Provide the (X, Y) coordinate of the cell's center where the given text is located.  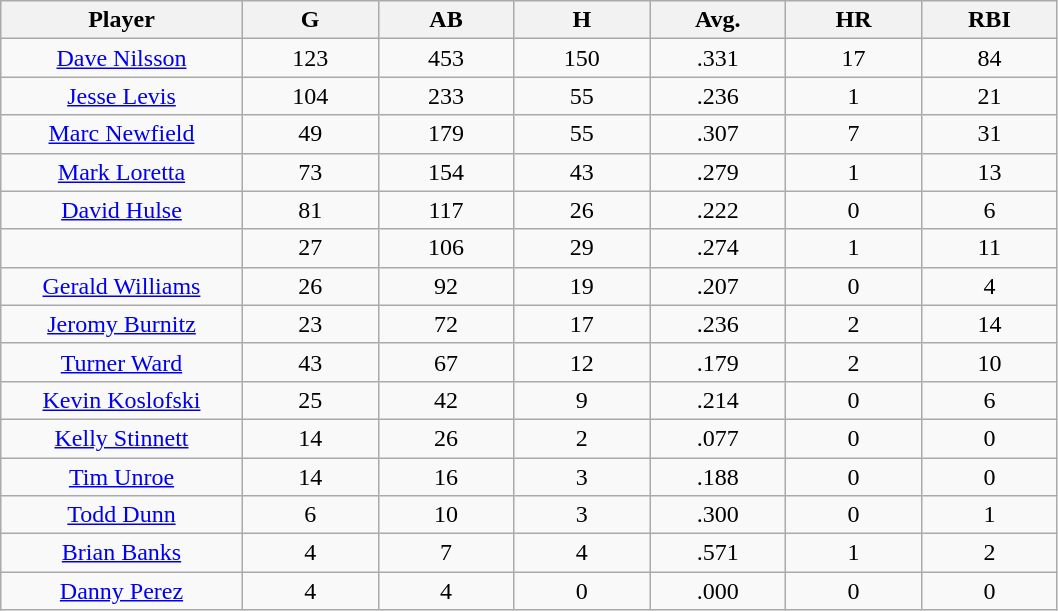
72 (446, 324)
David Hulse (122, 210)
.222 (718, 210)
179 (446, 134)
42 (446, 400)
117 (446, 210)
Brian Banks (122, 553)
G (310, 20)
9 (582, 400)
.188 (718, 477)
154 (446, 172)
.307 (718, 134)
AB (446, 20)
.000 (718, 591)
104 (310, 96)
Kevin Koslofski (122, 400)
Mark Loretta (122, 172)
Dave Nilsson (122, 58)
.077 (718, 438)
453 (446, 58)
23 (310, 324)
31 (989, 134)
.207 (718, 286)
Tim Unroe (122, 477)
12 (582, 362)
123 (310, 58)
67 (446, 362)
.300 (718, 515)
29 (582, 248)
150 (582, 58)
81 (310, 210)
13 (989, 172)
Jeromy Burnitz (122, 324)
.274 (718, 248)
49 (310, 134)
19 (582, 286)
.214 (718, 400)
.331 (718, 58)
16 (446, 477)
HR (854, 20)
.179 (718, 362)
Gerald Williams (122, 286)
84 (989, 58)
.279 (718, 172)
Todd Dunn (122, 515)
.571 (718, 553)
Turner Ward (122, 362)
Avg. (718, 20)
11 (989, 248)
Kelly Stinnett (122, 438)
Jesse Levis (122, 96)
Danny Perez (122, 591)
Marc Newfield (122, 134)
25 (310, 400)
RBI (989, 20)
21 (989, 96)
106 (446, 248)
92 (446, 286)
H (582, 20)
233 (446, 96)
Player (122, 20)
27 (310, 248)
73 (310, 172)
